For the text-containing cell, return its midpoint in [X, Y] coordinate format. 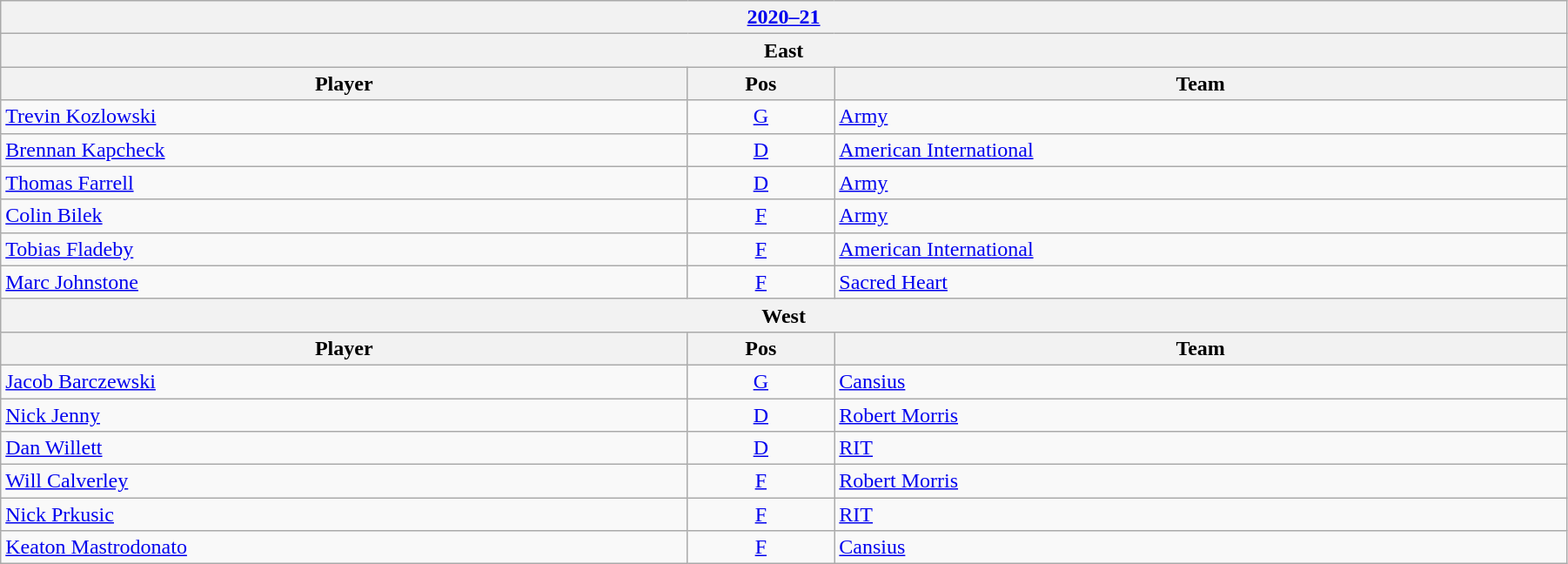
Colin Bilek [345, 216]
Trevin Kozlowski [345, 117]
Jacob Barczewski [345, 381]
Brennan Kapcheck [345, 150]
West [784, 315]
Tobias Fladeby [345, 249]
Will Calverley [345, 481]
Dan Willett [345, 448]
Keaton Mastrodonato [345, 547]
Nick Jenny [345, 415]
Thomas Farrell [345, 183]
Sacred Heart [1201, 282]
Marc Johnstone [345, 282]
East [784, 50]
Nick Prkusic [345, 514]
2020–21 [784, 17]
